Locate the cell with the specified text and output its [X, Y] center coordinate. 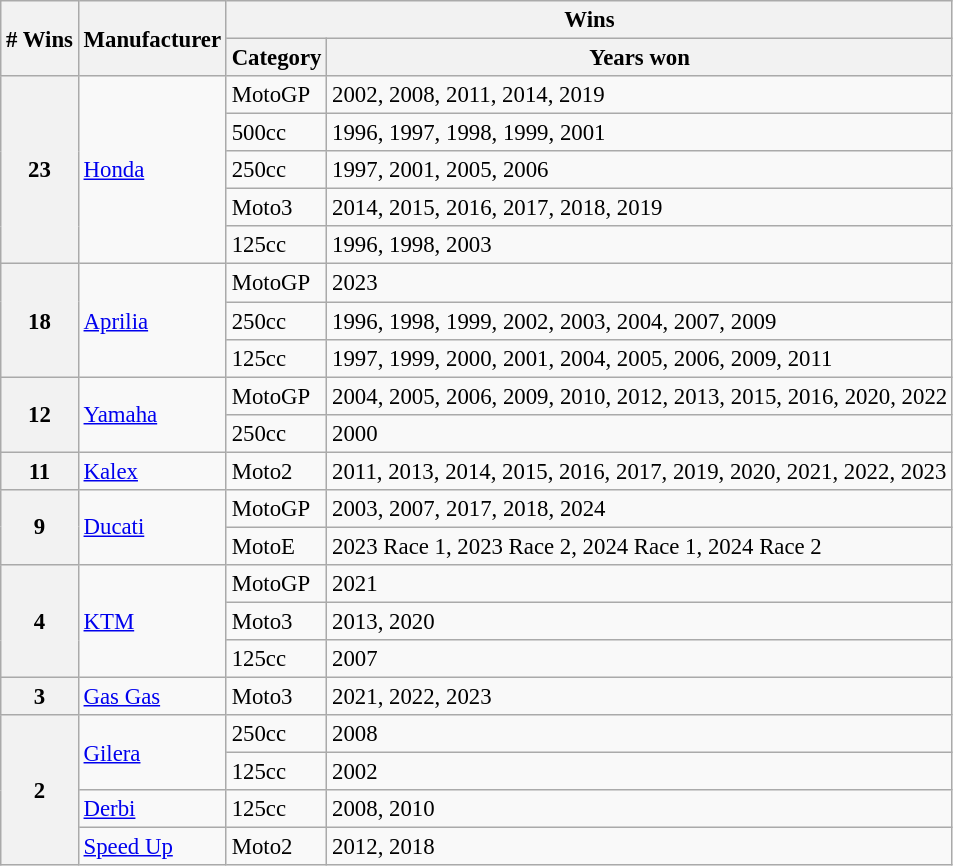
Ducati [152, 528]
KTM [152, 622]
Wins [589, 20]
500cc [276, 133]
12 [40, 414]
2004, 2005, 2006, 2009, 2010, 2012, 2013, 2015, 2016, 2020, 2022 [640, 396]
2002, 2008, 2011, 2014, 2019 [640, 95]
11 [40, 471]
2003, 2007, 2017, 2018, 2024 [640, 509]
Gilera [152, 752]
18 [40, 320]
4 [40, 622]
1997, 1999, 2000, 2001, 2004, 2005, 2006, 2009, 2011 [640, 358]
Years won [640, 58]
2012, 2018 [640, 847]
2008, 2010 [640, 809]
1996, 1998, 2003 [640, 245]
2000 [640, 433]
2 [40, 790]
Aprilia [152, 320]
2008 [640, 734]
2013, 2020 [640, 621]
Category [276, 58]
9 [40, 528]
1996, 1998, 1999, 2002, 2003, 2004, 2007, 2009 [640, 321]
3 [40, 697]
Derbi [152, 809]
Honda [152, 170]
Gas Gas [152, 697]
2011, 2013, 2014, 2015, 2016, 2017, 2019, 2020, 2021, 2022, 2023 [640, 471]
2023 [640, 283]
1997, 2001, 2005, 2006 [640, 170]
Speed Up [152, 847]
2021, 2022, 2023 [640, 697]
2021 [640, 584]
Kalex [152, 471]
Manufacturer [152, 38]
2023 Race 1, 2023 Race 2, 2024 Race 1, 2024 Race 2 [640, 546]
Yamaha [152, 414]
2007 [640, 659]
# Wins [40, 38]
1996, 1997, 1998, 1999, 2001 [640, 133]
23 [40, 170]
2002 [640, 772]
2014, 2015, 2016, 2017, 2018, 2019 [640, 208]
MotoE [276, 546]
